Locate the cell with the specified text and output its (X, Y) center coordinate. 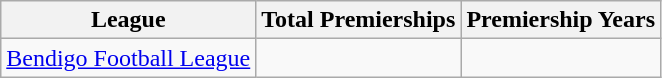
Total Premierships (358, 20)
League (128, 20)
Bendigo Football League (128, 58)
Premiership Years (561, 20)
